Provide the [X, Y] coordinate of the cell's center where the given text is located.  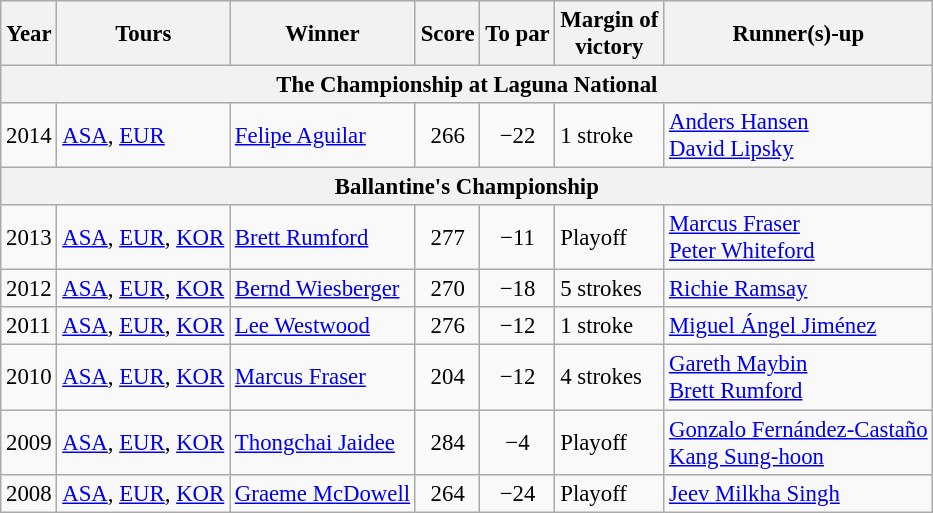
277 [448, 238]
284 [448, 442]
Bernd Wiesberger [323, 289]
Marcus Fraser [323, 378]
Ballantine's Championship [467, 187]
276 [448, 327]
−4 [518, 442]
270 [448, 289]
Tours [144, 34]
The Championship at Laguna National [467, 85]
2011 [29, 327]
−22 [518, 136]
Gonzalo Fernández-Castaño Kang Sung-hoon [798, 442]
−24 [518, 493]
Score [448, 34]
2009 [29, 442]
ASA, EUR [144, 136]
2012 [29, 289]
264 [448, 493]
Lee Westwood [323, 327]
Graeme McDowell [323, 493]
Marcus Fraser Peter Whiteford [798, 238]
266 [448, 136]
Jeev Milkha Singh [798, 493]
Anders Hansen David Lipsky [798, 136]
2008 [29, 493]
To par [518, 34]
5 strokes [610, 289]
Runner(s)-up [798, 34]
Felipe Aguilar [323, 136]
204 [448, 378]
2014 [29, 136]
Thongchai Jaidee [323, 442]
4 strokes [610, 378]
2013 [29, 238]
Year [29, 34]
Brett Rumford [323, 238]
−18 [518, 289]
Winner [323, 34]
−11 [518, 238]
Miguel Ángel Jiménez [798, 327]
Margin ofvictory [610, 34]
Richie Ramsay [798, 289]
Gareth Maybin Brett Rumford [798, 378]
2010 [29, 378]
